Return (x, y) of the center of cell containing provided text 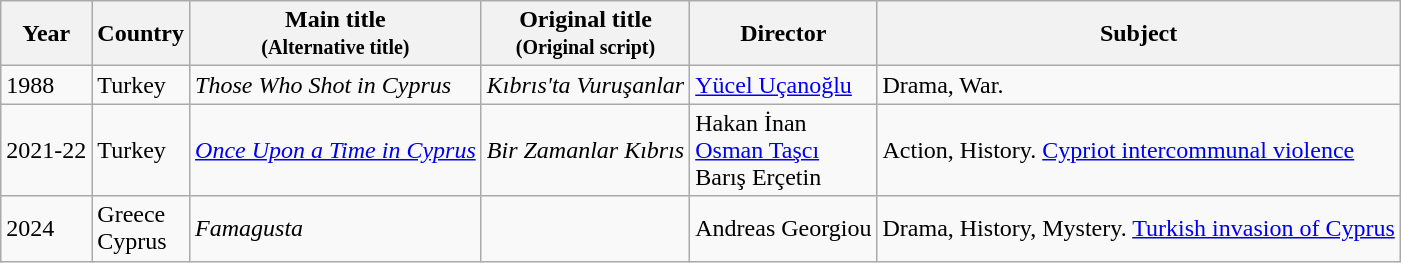
Main title(Alternative title) (336, 34)
2024 (46, 228)
Year (46, 34)
Drama, War. (1138, 85)
Andreas Georgiou (784, 228)
Drama, History, Mystery. Turkish invasion of Cyprus (1138, 228)
1988 (46, 85)
2021-22 (46, 150)
Kıbrıs'ta Vuruşanlar (585, 85)
Director (784, 34)
Once Upon a Time in Cyprus (336, 150)
Yücel Uçanoğlu (784, 85)
Subject (1138, 34)
Country (141, 34)
Action, History. Cypriot intercommunal violence (1138, 150)
GreeceCyprus (141, 228)
Original title(Original script) (585, 34)
Those Who Shot in Cyprus (336, 85)
Famagusta (336, 228)
Hakan İnanOsman TaşcıBarış Erçetin (784, 150)
Bir Zamanlar Kıbrıs (585, 150)
